Search for the cell housing the specified text and yield its (X, Y) center coordinate. 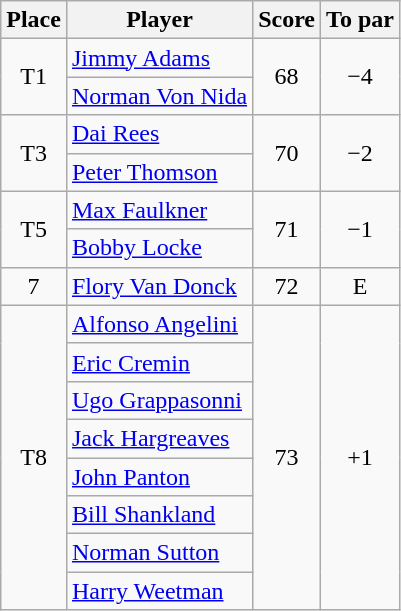
Max Faulkner (159, 210)
Harry Weetman (159, 591)
Dai Rees (159, 134)
Flory Van Donck (159, 286)
Bobby Locke (159, 248)
Eric Cremin (159, 362)
7 (34, 286)
+1 (360, 457)
Peter Thomson (159, 172)
71 (287, 229)
73 (287, 457)
Ugo Grappasonni (159, 400)
T8 (34, 457)
Norman Sutton (159, 553)
Jimmy Adams (159, 58)
Score (287, 20)
−4 (360, 77)
68 (287, 77)
To par (360, 20)
Jack Hargreaves (159, 438)
Norman Von Nida (159, 96)
T1 (34, 77)
−2 (360, 153)
72 (287, 286)
Place (34, 20)
−1 (360, 229)
Bill Shankland (159, 515)
Alfonso Angelini (159, 324)
Player (159, 20)
70 (287, 153)
T3 (34, 153)
John Panton (159, 477)
E (360, 286)
T5 (34, 229)
